Return [x, y] of the center of cell containing provided text 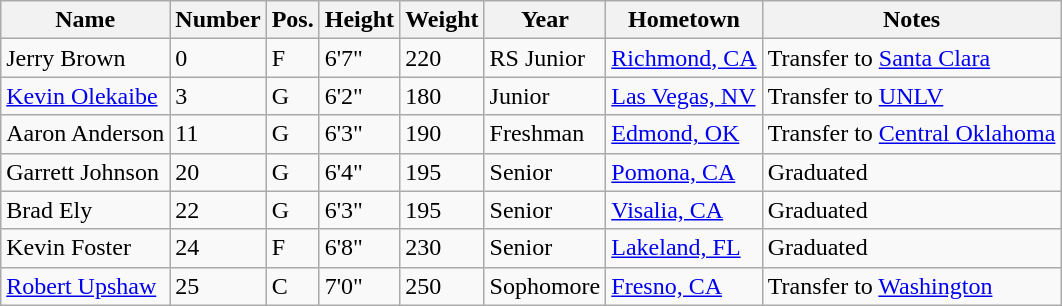
Las Vegas, NV [684, 96]
24 [218, 248]
22 [218, 210]
Pomona, CA [684, 172]
6'8" [359, 248]
6'7" [359, 58]
Freshman [545, 134]
11 [218, 134]
7'0" [359, 286]
Transfer to UNLV [912, 96]
Year [545, 20]
Fresno, CA [684, 286]
0 [218, 58]
Aaron Anderson [86, 134]
20 [218, 172]
Transfer to Santa Clara [912, 58]
Notes [912, 20]
RS Junior [545, 58]
Sophomore [545, 286]
6'2" [359, 96]
Garrett Johnson [86, 172]
3 [218, 96]
Hometown [684, 20]
Height [359, 20]
Name [86, 20]
220 [442, 58]
Edmond, OK [684, 134]
180 [442, 96]
Pos. [292, 20]
Transfer to Central Oklahoma [912, 134]
190 [442, 134]
Brad Ely [86, 210]
Transfer to Washington [912, 286]
Kevin Foster [86, 248]
Junior [545, 96]
Robert Upshaw [86, 286]
C [292, 286]
Jerry Brown [86, 58]
Number [218, 20]
230 [442, 248]
6'4" [359, 172]
Kevin Olekaibe [86, 96]
Richmond, CA [684, 58]
250 [442, 286]
Weight [442, 20]
Visalia, CA [684, 210]
25 [218, 286]
Lakeland, FL [684, 248]
